Determine the [x, y] coordinate at the center of the cell enclosing the given text.  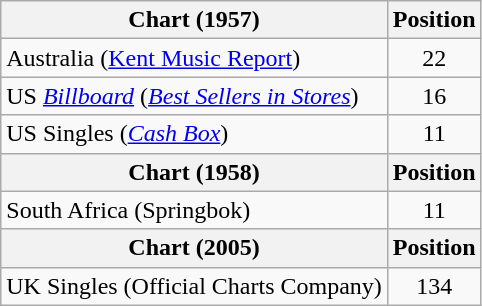
US Billboard (Best Sellers in Stores) [194, 96]
Chart (2005) [194, 248]
Chart (1957) [194, 20]
134 [434, 286]
UK Singles (Official Charts Company) [194, 286]
South Africa (Springbok) [194, 210]
16 [434, 96]
Chart (1958) [194, 172]
Australia (Kent Music Report) [194, 58]
US Singles (Cash Box) [194, 134]
22 [434, 58]
